Capture the cell that displays the provided text and extract its [x, y] central coordinate. 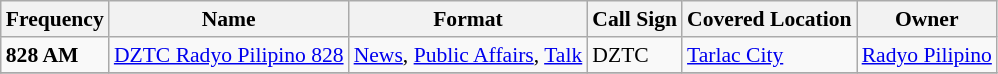
News, Public Affairs, Talk [468, 55]
Owner [927, 19]
DZTC [634, 55]
Covered Location [770, 19]
828 AM [55, 55]
Radyo Pilipino [927, 55]
Tarlac City [770, 55]
Frequency [55, 19]
Name [229, 19]
DZTC Radyo Pilipino 828 [229, 55]
Call Sign [634, 19]
Format [468, 19]
